Output the [X, Y] coordinate of the center of the cell containing the given text.  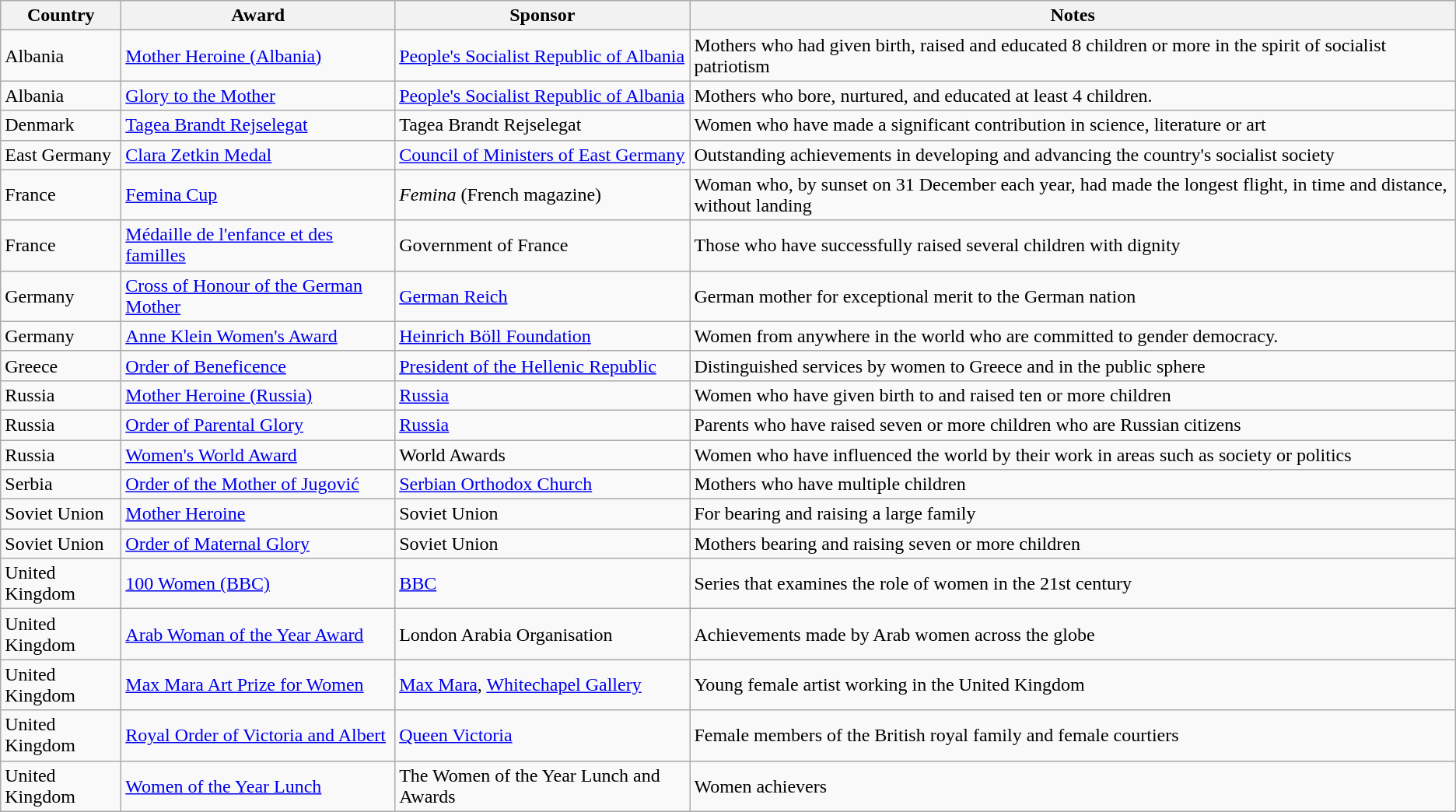
London Arabia Organisation [543, 635]
Government of France [543, 246]
For bearing and raising a large family [1073, 514]
Women from anywhere in the world who are committed to gender democracy. [1073, 336]
Glory to the Mother [258, 96]
Order of Maternal Glory [258, 544]
Mother Heroine (Albania) [258, 56]
Order of the Mother of Jugović [258, 485]
Denmark [61, 125]
Order of Parental Glory [258, 425]
Order of Beneficence [258, 366]
Distinguished services by women to Greece and in the public sphere [1073, 366]
100 Women (BBC) [258, 583]
Queen Victoria [543, 736]
Sponsor [543, 16]
Award [258, 16]
Women's World Award [258, 455]
Women of the Year Lunch [258, 786]
Council of Ministers of East Germany [543, 155]
Women who have made a significant contribution in science, literature or art [1073, 125]
Mother Heroine (Russia) [258, 395]
World Awards [543, 455]
President of the Hellenic Republic [543, 366]
Women achievers [1073, 786]
Heinrich Böll Foundation [543, 336]
Mothers bearing and raising seven or more children [1073, 544]
Royal Order of Victoria and Albert [258, 736]
Cross of Honour of the German Mother [258, 296]
German Reich [543, 296]
Clara Zetkin Medal [258, 155]
Those who have successfully raised several children with dignity [1073, 246]
The Women of the Year Lunch and Awards [543, 786]
Country [61, 16]
Anne Klein Women's Award [258, 336]
Notes [1073, 16]
Women who have influenced the world by their work in areas such as society or politics [1073, 455]
Achievements made by Arab women across the globe [1073, 635]
Women who have given birth to and raised ten or more children [1073, 395]
Female members of the British royal family and female courtiers [1073, 736]
East Germany [61, 155]
Médaille de l'enfance et des familles [258, 246]
Serbia [61, 485]
Mothers who had given birth, raised and educated 8 children or more in the spirit of socialist patriotism [1073, 56]
Arab Woman of the Year Award [258, 635]
Femina (French magazine) [543, 194]
Max Mara, Whitechapel Gallery [543, 684]
Greece [61, 366]
Parents who have raised seven or more children who are Russian citizens [1073, 425]
German mother for exceptional merit to the German nation [1073, 296]
Series that examines the role of women in the 21st century [1073, 583]
Femina Cup [258, 194]
BBC [543, 583]
Serbian Orthodox Church [543, 485]
Woman who, by sunset on 31 December each year, had made the longest flight, in time and distance, without landing [1073, 194]
Outstanding achievements in developing and advancing the country's socialist society [1073, 155]
Max Mara Art Prize for Women [258, 684]
Mothers who bore, nurtured, and educated at least 4 children. [1073, 96]
Mother Heroine [258, 514]
Mothers who have multiple children [1073, 485]
Young female artist working in the United Kingdom [1073, 684]
